For the text-containing cell, return its midpoint in [X, Y] coordinate format. 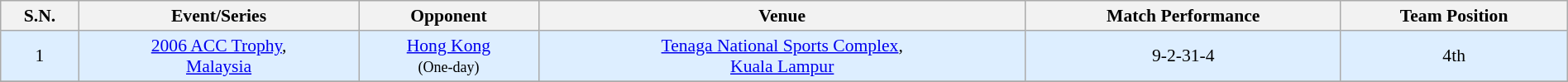
Tenaga National Sports Complex,Kuala Lampur [782, 56]
Match Performance [1183, 16]
Team Position [1454, 16]
Venue [782, 16]
1 [40, 56]
S.N. [40, 16]
Hong Kong(One-day) [448, 56]
9-2-31-4 [1183, 56]
4th [1454, 56]
2006 ACC Trophy,Malaysia [218, 56]
Opponent [448, 16]
Event/Series [218, 16]
